Scan for the cell matching the given text and deliver its (x, y) coordinate at center. 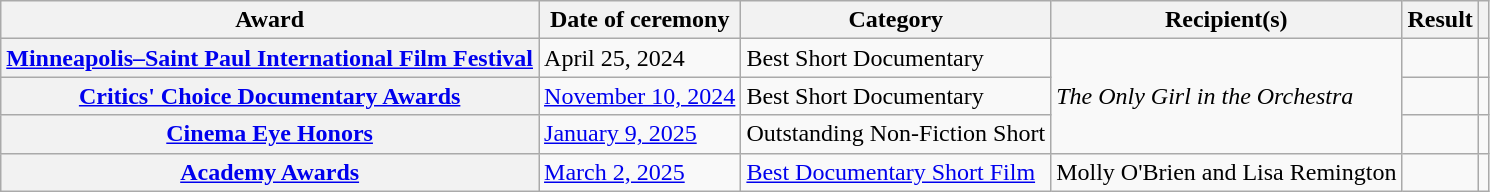
November 10, 2024 (640, 96)
Minneapolis–Saint Paul International Film Festival (270, 58)
Recipient(s) (1226, 20)
Award (270, 20)
Best Documentary Short Film (896, 172)
Date of ceremony (640, 20)
Cinema Eye Honors (270, 134)
Academy Awards (270, 172)
Result (1440, 20)
Category (896, 20)
Critics' Choice Documentary Awards (270, 96)
The Only Girl in the Orchestra (1226, 96)
April 25, 2024 (640, 58)
January 9, 2025 (640, 134)
Outstanding Non-Fiction Short (896, 134)
March 2, 2025 (640, 172)
Molly O'Brien and Lisa Remington (1226, 172)
